Locate the cell with the specified text and output its [X, Y] center coordinate. 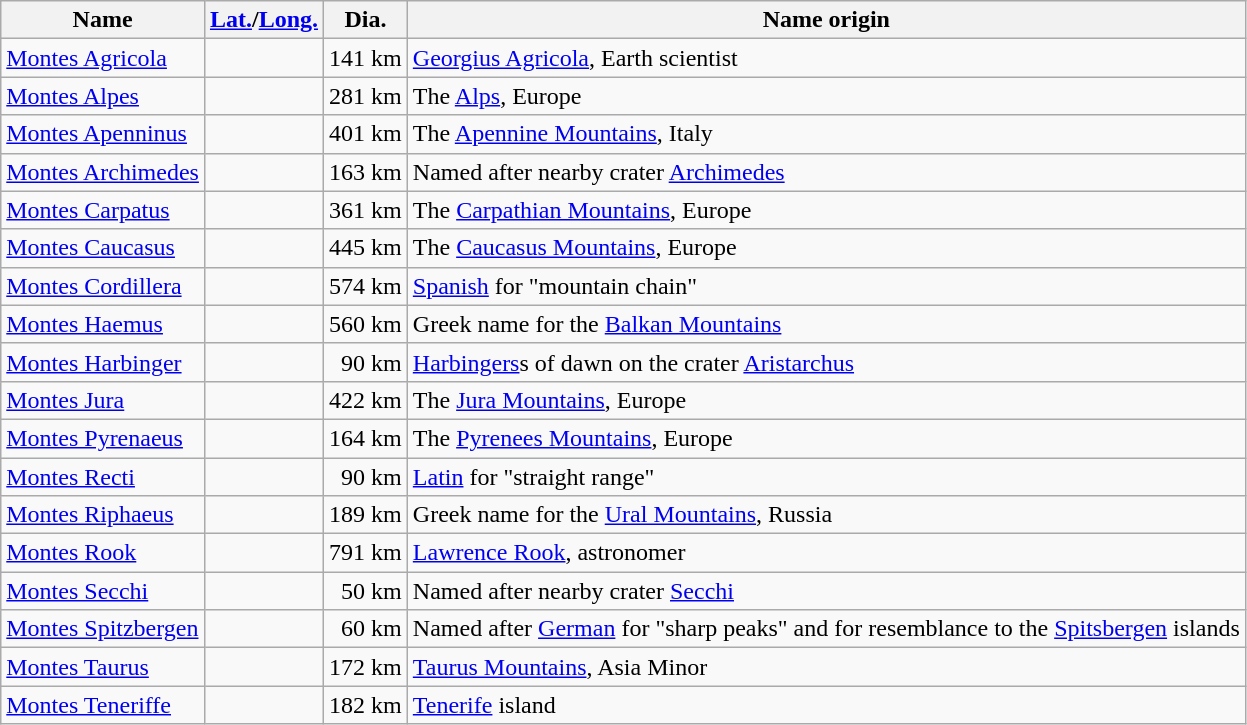
Montes Apenninus [103, 134]
Georgius Agricola, Earth scientist [826, 58]
Montes Harbinger [103, 362]
Named after nearby crater Secchi [826, 591]
401 km [366, 134]
Montes Taurus [103, 667]
574 km [366, 286]
The Apennine Mountains, Italy [826, 134]
172 km [366, 667]
422 km [366, 400]
Montes Spitzbergen [103, 629]
164 km [366, 438]
361 km [366, 210]
The Jura Mountains, Europe [826, 400]
Montes Cordillera [103, 286]
189 km [366, 515]
The Carpathian Mountains, Europe [826, 210]
Montes Jura [103, 400]
Montes Alpes [103, 96]
182 km [366, 705]
Lawrence Rook, astronomer [826, 553]
The Caucasus Mountains, Europe [826, 248]
Montes Teneriffe [103, 705]
Name [103, 20]
The Alps, Europe [826, 96]
Montes Caucasus [103, 248]
Montes Secchi [103, 591]
The Pyrenees Mountains, Europe [826, 438]
Montes Recti [103, 477]
445 km [366, 248]
50 km [366, 591]
Montes Riphaeus [103, 515]
163 km [366, 172]
Greek name for the Ural Mountains, Russia [826, 515]
Montes Pyrenaeus [103, 438]
Montes Haemus [103, 324]
791 km [366, 553]
Named after German for "sharp peaks" and for resemblance to the Spitsbergen islands [826, 629]
60 km [366, 629]
Taurus Mountains, Asia Minor [826, 667]
Lat./Long. [264, 20]
Spanish for "mountain chain" [826, 286]
Montes Rook [103, 553]
Named after nearby crater Archimedes [826, 172]
Montes Archimedes [103, 172]
Greek name for the Balkan Mountains [826, 324]
141 km [366, 58]
Dia. [366, 20]
560 km [366, 324]
Montes Agricola [103, 58]
Name origin [826, 20]
Tenerife island [826, 705]
Latin for "straight range" [826, 477]
Harbingerss of dawn on the crater Aristarchus [826, 362]
281 km [366, 96]
Montes Carpatus [103, 210]
